Return [x, y] of the center of cell containing provided text 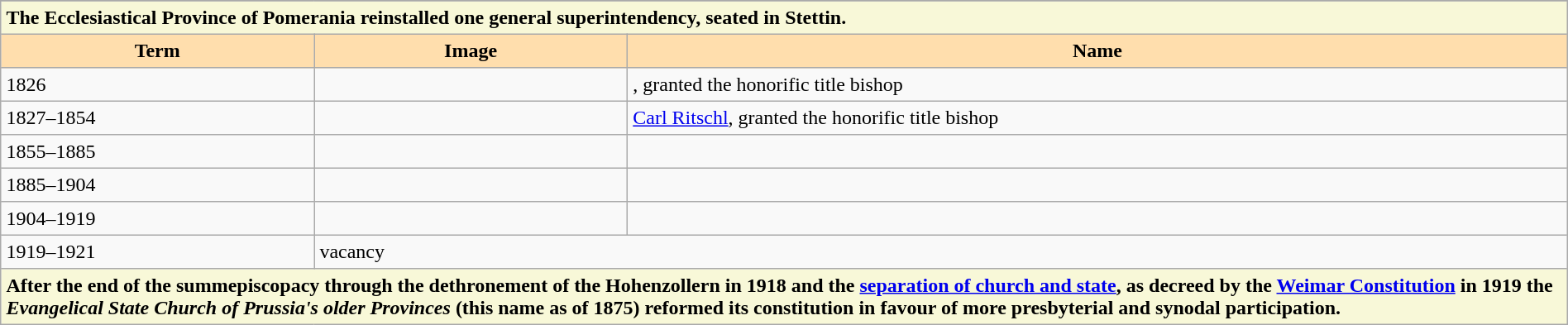
Term [157, 50]
vacancy [941, 251]
The Ecclesiastical Province of Pomerania reinstalled one general superintendency, seated in Stettin. [784, 17]
Name [1098, 50]
1827–1854 [157, 117]
1855–1885 [157, 151]
1826 [157, 84]
, granted the honorific title bishop [1098, 84]
Carl Ritschl, granted the honorific title bishop [1098, 117]
Image [471, 50]
1885–1904 [157, 184]
1904–1919 [157, 218]
1919–1921 [157, 251]
